Scan for the cell matching the given text and deliver its [x, y] coordinate at center. 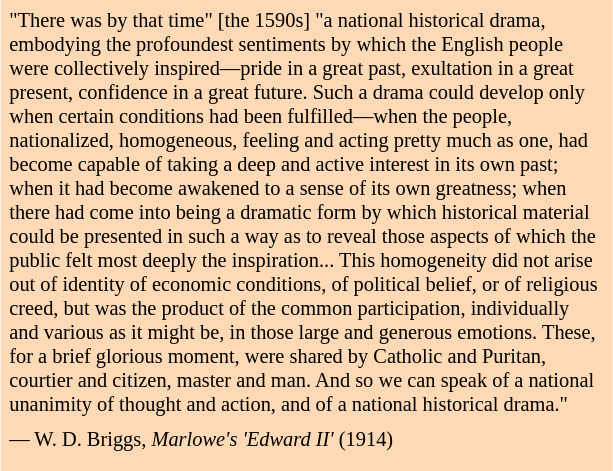
― W. D. Briggs, Marlowe's 'Edward II' (1914) [306, 440]
